Output the [X, Y] coordinate of the center of the cell containing the given text.  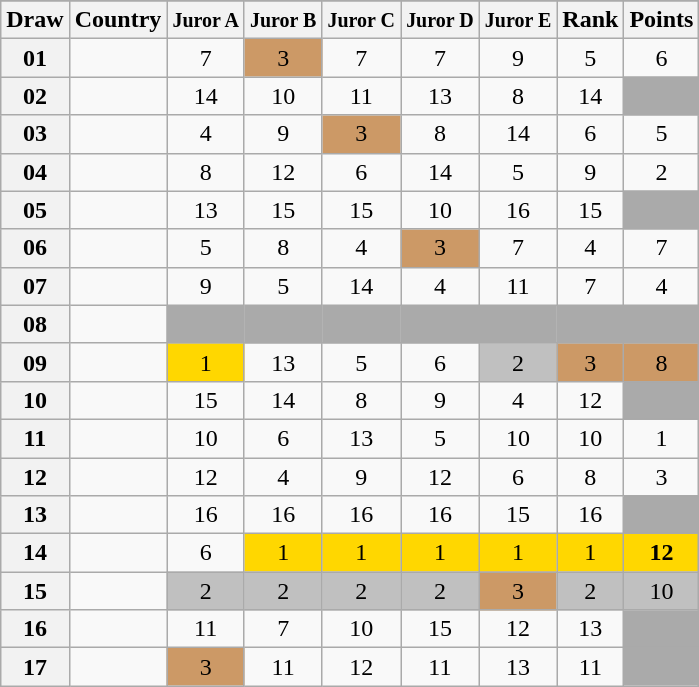
06 [35, 248]
Juror D [440, 20]
17 [35, 667]
07 [35, 286]
05 [35, 210]
02 [35, 96]
Juror C [362, 20]
Country [118, 20]
01 [35, 58]
Points [662, 20]
Juror B [283, 20]
Juror E [518, 20]
04 [35, 172]
Juror A [206, 20]
08 [35, 324]
09 [35, 362]
Rank [590, 20]
Draw [35, 20]
03 [35, 134]
